Capture the cell that displays the provided text and extract its (x, y) central coordinate. 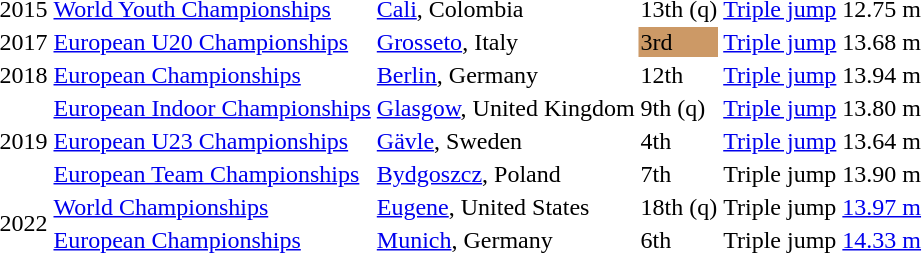
Eugene, United States (506, 207)
Glasgow, United Kingdom (506, 108)
World Championships (212, 207)
European Team Championships (212, 174)
European U20 Championships (212, 42)
Berlin, Germany (506, 75)
7th (679, 174)
European Championships (212, 75)
Bydgoszcz, Poland (506, 174)
4th (679, 141)
Grosseto, Italy (506, 42)
9th (q) (679, 108)
Gävle, Sweden (506, 141)
European U23 Championships (212, 141)
European Indoor Championships (212, 108)
12th (679, 75)
18th (q) (679, 207)
3rd (679, 42)
